Extract the [x, y] coordinate from the center of the cell holding the provided text.  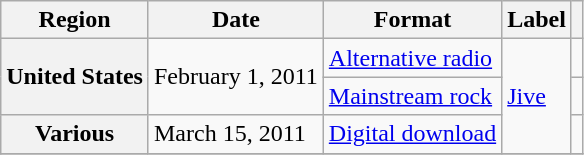
Jive [537, 96]
Label [537, 20]
Region [75, 20]
United States [75, 77]
Date [236, 20]
March 15, 2011 [236, 134]
Alternative radio [412, 58]
Format [412, 20]
February 1, 2011 [236, 77]
Mainstream rock [412, 96]
Digital download [412, 134]
Various [75, 134]
